Pinpoint the cell where the given text exists, returning its [X, Y] midpoint coordinate. 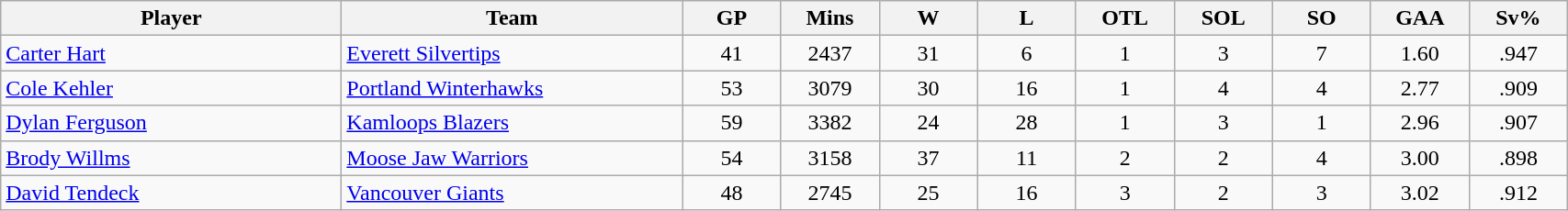
11 [1027, 158]
OTL [1124, 18]
Kamloops Blazers [513, 123]
.907 [1517, 123]
24 [928, 123]
W [928, 18]
1.60 [1420, 53]
.909 [1517, 88]
Vancouver Giants [513, 193]
2.77 [1420, 88]
Everett Silvertips [513, 53]
3.02 [1420, 193]
Moose Jaw Warriors [513, 158]
L [1027, 18]
Portland Winterhawks [513, 88]
3158 [830, 158]
Player [171, 18]
Mins [830, 18]
.912 [1517, 193]
GAA [1420, 18]
Team [513, 18]
30 [928, 88]
7 [1321, 53]
.898 [1517, 158]
Carter Hart [171, 53]
.947 [1517, 53]
41 [731, 53]
SOL [1224, 18]
SO [1321, 18]
Dylan Ferguson [171, 123]
Sv% [1517, 18]
David Tendeck [171, 193]
Brody Willms [171, 158]
2437 [830, 53]
59 [731, 123]
54 [731, 158]
53 [731, 88]
48 [731, 193]
31 [928, 53]
3079 [830, 88]
2745 [830, 193]
28 [1027, 123]
2.96 [1420, 123]
6 [1027, 53]
Cole Kehler [171, 88]
3382 [830, 123]
37 [928, 158]
3.00 [1420, 158]
GP [731, 18]
25 [928, 193]
